For the text-containing cell, return its midpoint in (x, y) coordinate format. 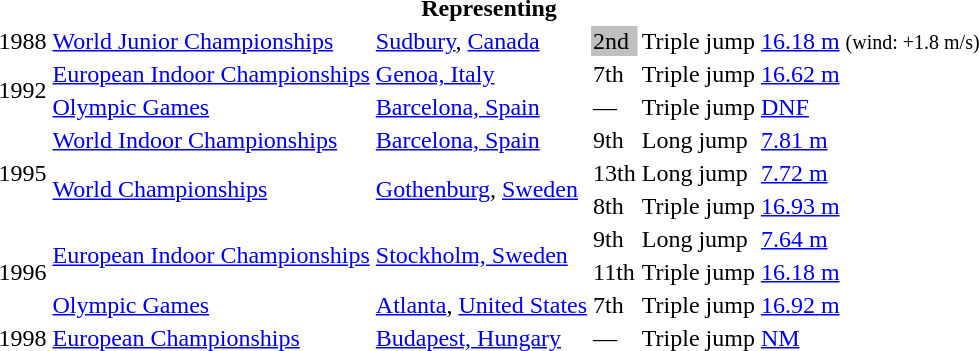
Atlanta, United States (481, 305)
11th (615, 272)
2nd (615, 41)
— (615, 107)
Gothenburg, Sweden (481, 190)
Sudbury, Canada (481, 41)
13th (615, 173)
Genoa, Italy (481, 74)
World Championships (211, 190)
Stockholm, Sweden (481, 256)
8th (615, 206)
World Junior Championships (211, 41)
World Indoor Championships (211, 140)
